Capture the cell that displays the provided text and extract its [X, Y] central coordinate. 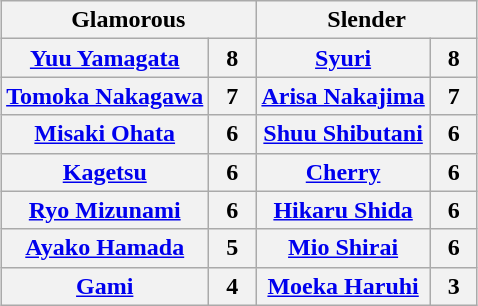
Moeka Haruhi [343, 286]
3 [454, 286]
4 [232, 286]
Ayako Hamada [105, 248]
Tomoka Nakagawa [105, 96]
Yuu Yamagata [105, 58]
Cherry [343, 172]
5 [232, 248]
Glamorous [128, 20]
Slender [366, 20]
Ryo Mizunami [105, 210]
Mio Shirai [343, 248]
Hikaru Shida [343, 210]
Arisa Nakajima [343, 96]
Shuu Shibutani [343, 134]
Kagetsu [105, 172]
Misaki Ohata [105, 134]
Syuri [343, 58]
Gami [105, 286]
